Find where the given text appears and provide that cell's center as [x, y] coordinate. 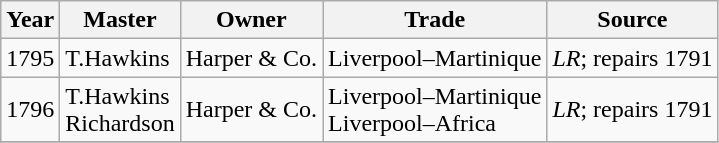
1796 [30, 110]
Liverpool–MartiniqueLiverpool–Africa [435, 110]
Year [30, 20]
T.Hawkins [120, 58]
T.HawkinsRichardson [120, 110]
Source [632, 20]
Owner [251, 20]
Master [120, 20]
Trade [435, 20]
Liverpool–Martinique [435, 58]
1795 [30, 58]
